Capture the cell that displays the provided text and extract its [x, y] central coordinate. 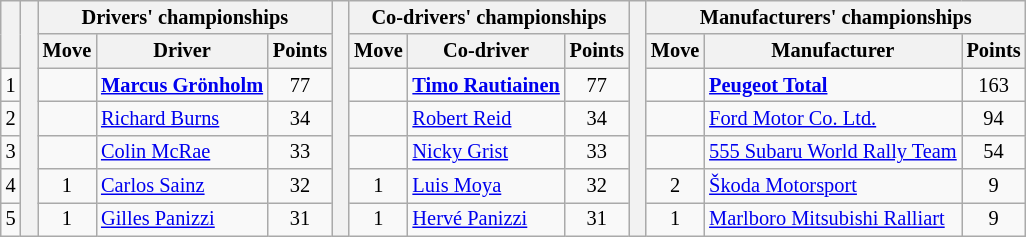
Škoda Motorsport [832, 186]
Robert Reid [486, 118]
3 [11, 152]
Co-drivers' championships [489, 17]
Marlboro Mitsubishi Ralliart [832, 219]
Timo Rautiainen [486, 85]
Hervé Panizzi [486, 219]
94 [994, 118]
163 [994, 85]
Manufacturer [832, 51]
4 [11, 186]
Colin McRae [182, 152]
Drivers' championships [185, 17]
Marcus Grönholm [182, 85]
Co-driver [486, 51]
Peugeot Total [832, 85]
54 [994, 152]
Manufacturers' championships [836, 17]
Driver [182, 51]
Ford Motor Co. Ltd. [832, 118]
Gilles Panizzi [182, 219]
Nicky Grist [486, 152]
5 [11, 219]
Richard Burns [182, 118]
Carlos Sainz [182, 186]
Luis Moya [486, 186]
555 Subaru World Rally Team [832, 152]
